Pinpoint the cell where the given text exists, returning its [X, Y] midpoint coordinate. 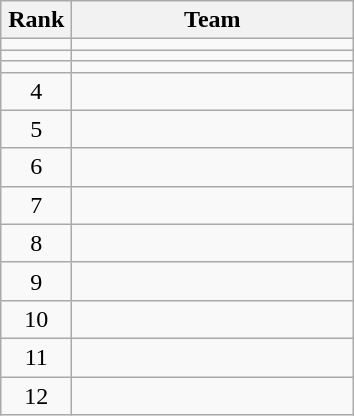
9 [36, 281]
Team [212, 20]
11 [36, 357]
5 [36, 129]
4 [36, 91]
8 [36, 243]
10 [36, 319]
Rank [36, 20]
6 [36, 167]
7 [36, 205]
12 [36, 395]
